Return the [x, y] coordinate for the center point of the cell that contains the specified text.  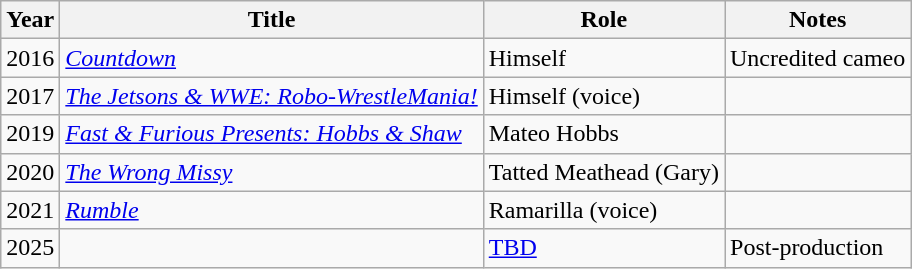
2021 [30, 210]
Himself [604, 58]
Ramarilla (voice) [604, 210]
Tatted Meathead (Gary) [604, 172]
The Jetsons & WWE: Robo-WrestleMania! [272, 96]
2017 [30, 96]
TBD [604, 248]
2016 [30, 58]
2025 [30, 248]
Uncredited cameo [817, 58]
Notes [817, 20]
Role [604, 20]
Himself (voice) [604, 96]
Post-production [817, 248]
Rumble [272, 210]
Fast & Furious Presents: Hobbs & Shaw [272, 134]
2019 [30, 134]
Countdown [272, 58]
Year [30, 20]
2020 [30, 172]
Mateo Hobbs [604, 134]
Title [272, 20]
The Wrong Missy [272, 172]
